Determine the [X, Y] coordinate at the center of the cell enclosing the given text.  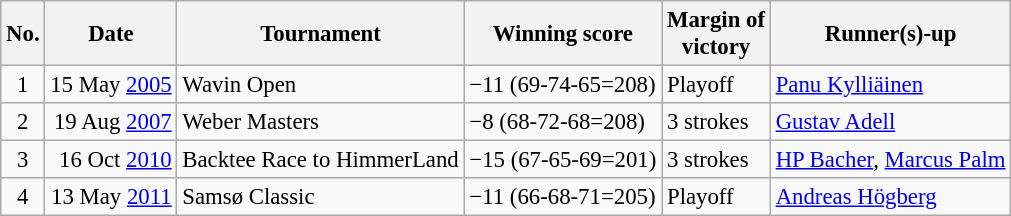
Andreas Högberg [890, 197]
Panu Kylliäinen [890, 85]
Backtee Race to HimmerLand [320, 160]
16 Oct 2010 [111, 160]
13 May 2011 [111, 197]
−11 (69-74-65=208) [563, 85]
Samsø Classic [320, 197]
No. [23, 34]
−8 (68-72-68=208) [563, 122]
−11 (66-68-71=205) [563, 197]
Date [111, 34]
Tournament [320, 34]
4 [23, 197]
Runner(s)-up [890, 34]
−15 (67-65-69=201) [563, 160]
Gustav Adell [890, 122]
Weber Masters [320, 122]
1 [23, 85]
3 [23, 160]
Winning score [563, 34]
Margin ofvictory [716, 34]
19 Aug 2007 [111, 122]
2 [23, 122]
HP Bacher, Marcus Palm [890, 160]
15 May 2005 [111, 85]
Wavin Open [320, 85]
